Extract the (x, y) coordinate from the center of the cell holding the provided text.  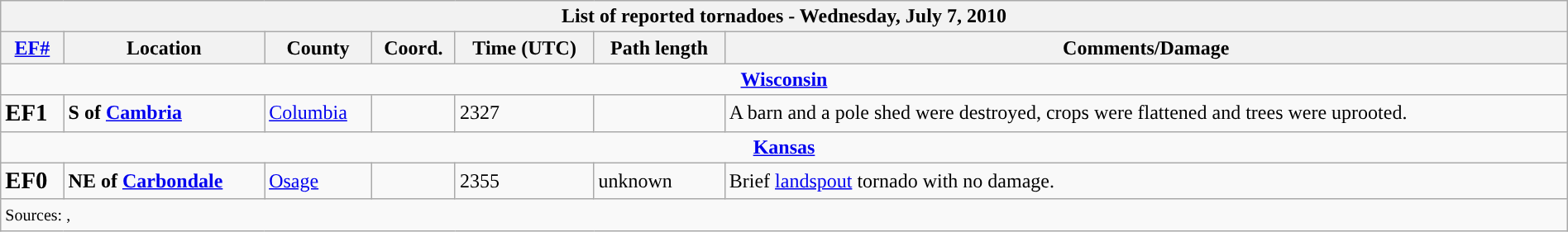
List of reported tornadoes - Wednesday, July 7, 2010 (784, 17)
A barn and a pole shed were destroyed, crops were flattened and trees were uprooted. (1146, 113)
EF0 (32, 181)
Time (UTC) (524, 48)
Wisconsin (784, 79)
S of Cambria (164, 113)
Sources: , (784, 215)
2327 (524, 113)
Comments/Damage (1146, 48)
Kansas (784, 147)
NE of Carbondale (164, 181)
Path length (659, 48)
Brief landspout tornado with no damage. (1146, 181)
Location (164, 48)
EF1 (32, 113)
Osage (318, 181)
unknown (659, 181)
EF# (32, 48)
County (318, 48)
Columbia (318, 113)
Coord. (414, 48)
2355 (524, 181)
